Extract the [x, y] coordinate from the center of the cell holding the provided text.  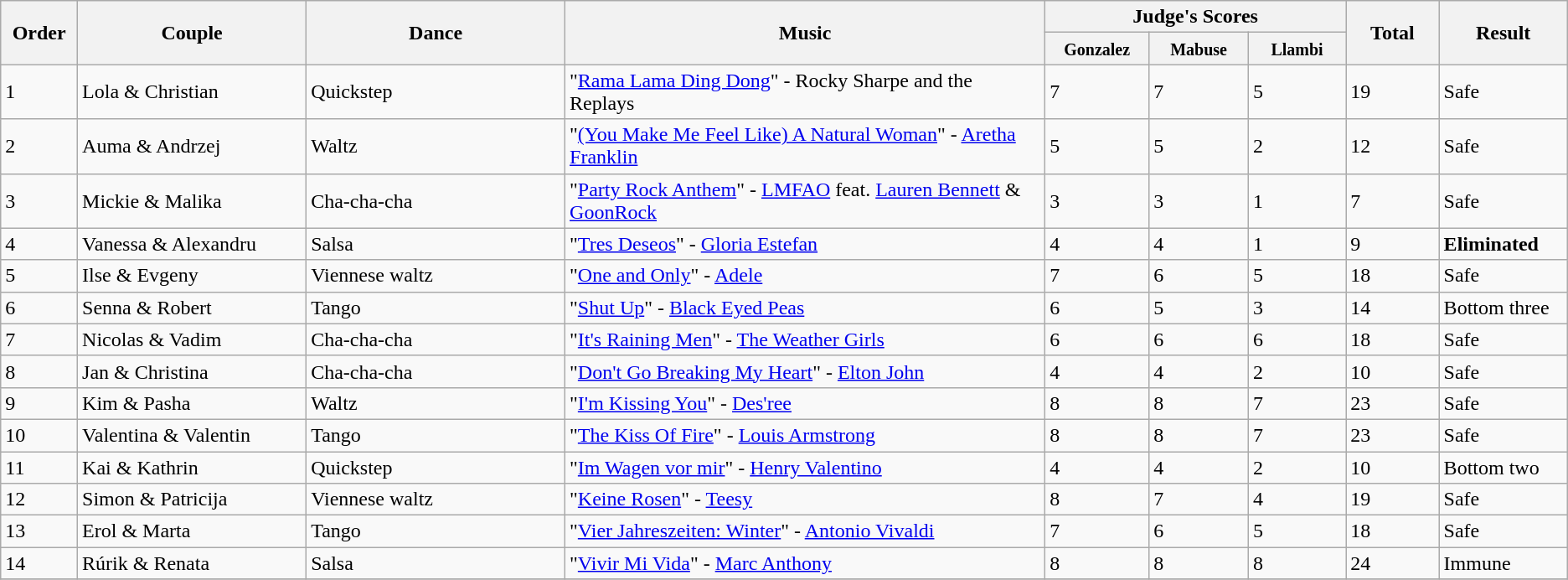
Ilse & Evgeny [193, 276]
Mabuse [1199, 49]
"It's Raining Men" - The Weather Girls [806, 339]
Judge's Scores [1196, 17]
13 [39, 531]
"Tres Deseos" - Gloria Estefan [806, 244]
"The Kiss Of Fire" - Louis Armstrong [806, 435]
"I'm Kissing You" - Des'ree [806, 403]
"(You Make Me Feel Like) A Natural Woman" - Aretha Franklin [806, 146]
24 [1392, 563]
"Keine Rosen" - Teesy [806, 500]
Llambi [1297, 49]
Dance [436, 33]
Auma & Andrzej [193, 146]
Vanessa & Alexandru [193, 244]
"One and Only" - Adele [806, 276]
Kai & Kathrin [193, 467]
Couple [193, 33]
Kim & Pasha [193, 403]
Jan & Christina [193, 371]
Eliminated [1503, 244]
"Rama Lama Ding Dong" - Rocky Sharpe and the Replays [806, 92]
"Im Wagen vor mir" - Henry Valentino [806, 467]
Senna & Robert [193, 308]
Result [1503, 33]
Erol & Marta [193, 531]
Simon & Patricija [193, 500]
Order [39, 33]
11 [39, 467]
"Vivir Mi Vida" - Marc Anthony [806, 563]
"Party Rock Anthem" - LMFAO feat. Lauren Bennett & GoonRock [806, 201]
Valentina & Valentin [193, 435]
Total [1392, 33]
Mickie & Malika [193, 201]
"Shut Up" - Black Eyed Peas [806, 308]
Bottom two [1503, 467]
Rúrik & Renata [193, 563]
Immune [1503, 563]
Gonzalez [1097, 49]
Lola & Christian [193, 92]
Music [806, 33]
Bottom three [1503, 308]
Nicolas & Vadim [193, 339]
"Don't Go Breaking My Heart" - Elton John [806, 371]
"Vier Jahreszeiten: Winter" - Antonio Vivaldi [806, 531]
